Find where the given text appears and provide that cell's center as (X, Y) coordinate. 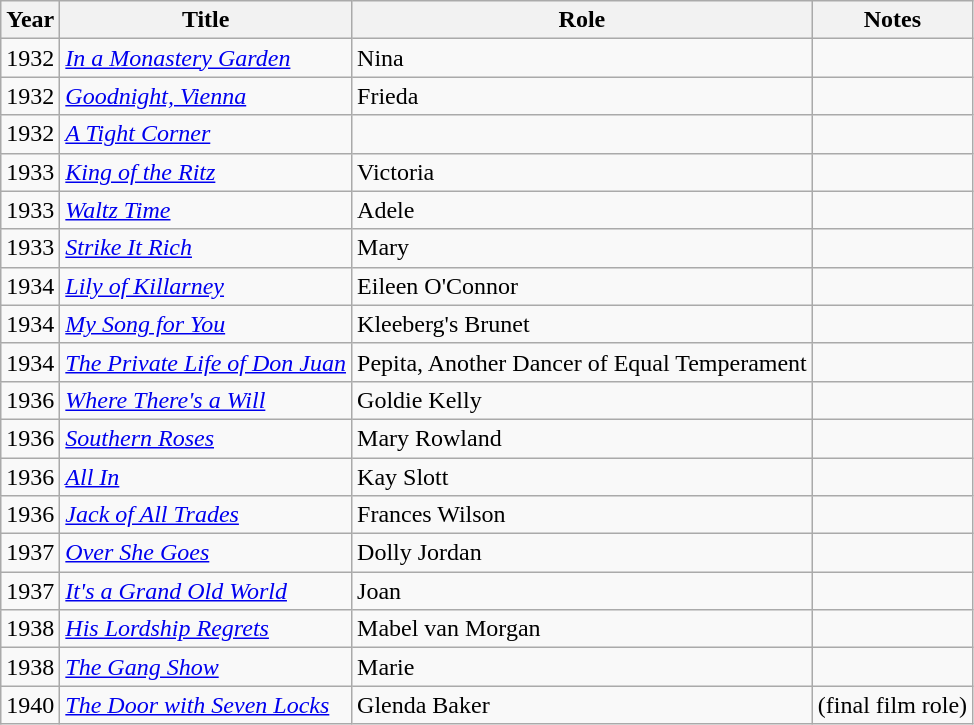
The Door with Seven Locks (206, 705)
(final film role) (892, 705)
Notes (892, 20)
Southern Roses (206, 438)
1940 (30, 705)
Kay Slott (582, 477)
Lily of Killarney (206, 286)
Year (30, 20)
Nina (582, 58)
Strike It Rich (206, 248)
Waltz Time (206, 210)
Mary Rowland (582, 438)
Glenda Baker (582, 705)
Goodnight, Vienna (206, 96)
Where There's a Will (206, 400)
Kleeberg's Brunet (582, 324)
Jack of All Trades (206, 515)
It's a Grand Old World (206, 591)
Pepita, Another Dancer of Equal Temperament (582, 362)
King of the Ritz (206, 172)
Mabel van Morgan (582, 629)
All In (206, 477)
Frances Wilson (582, 515)
The Private Life of Don Juan (206, 362)
My Song for You (206, 324)
Frieda (582, 96)
The Gang Show (206, 667)
Over She Goes (206, 553)
Title (206, 20)
A Tight Corner (206, 134)
Joan (582, 591)
Eileen O'Connor (582, 286)
Marie (582, 667)
Adele (582, 210)
Mary (582, 248)
Victoria (582, 172)
Goldie Kelly (582, 400)
Dolly Jordan (582, 553)
His Lordship Regrets (206, 629)
In a Monastery Garden (206, 58)
Role (582, 20)
